Output the [x, y] coordinate of the center of the cell containing the given text.  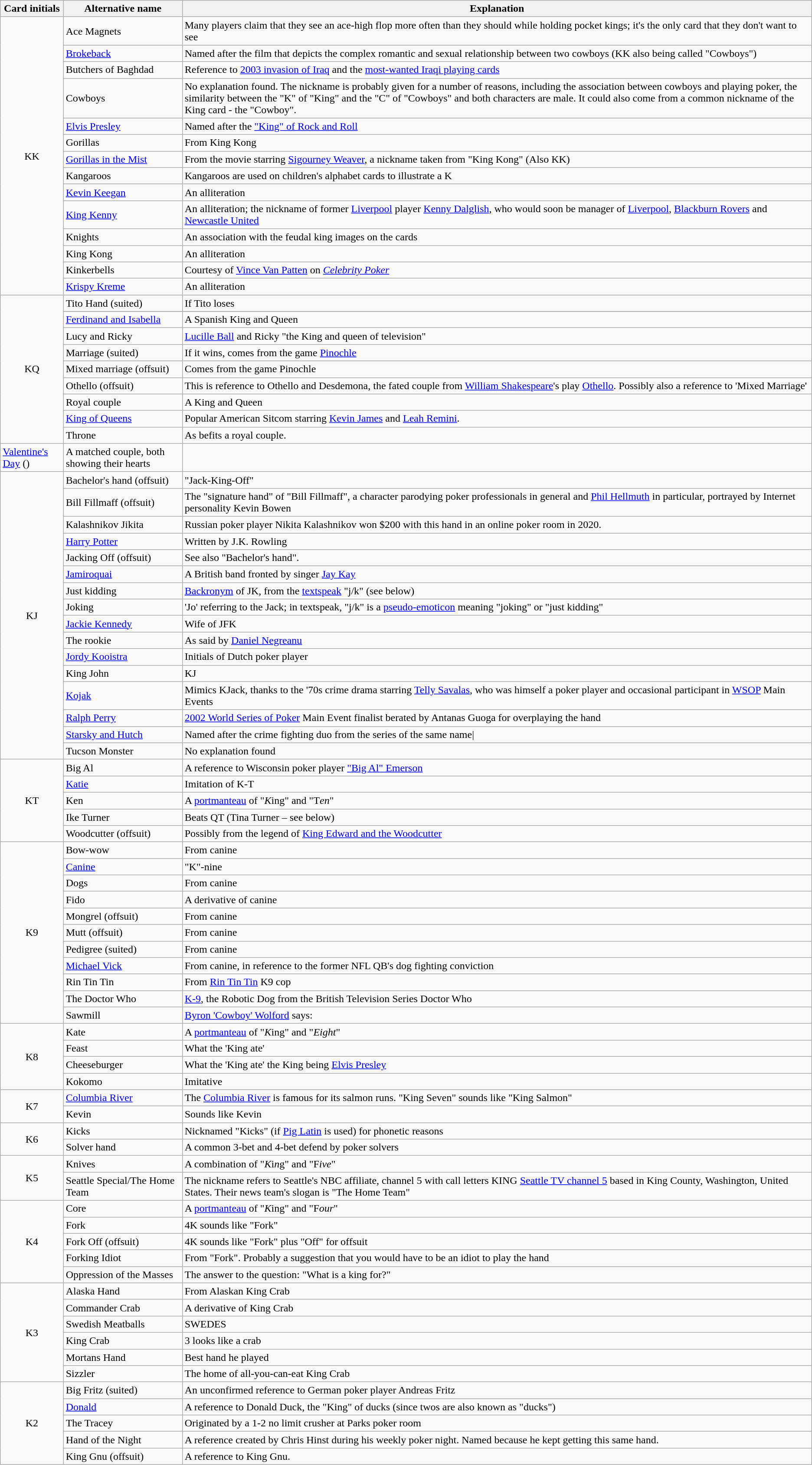
A reference created by Chris Hinst during his weekly poker night. Named because he kept getting this same hand. [497, 1440]
Fork [123, 1225]
Courtesy of Vince Van Patten on Celebrity Poker [497, 270]
Solver hand [123, 1147]
From King Kong [497, 143]
Feast [123, 1048]
The Doctor Who [123, 999]
King Gnu (offsuit) [123, 1456]
Sounds like Kevin [497, 1114]
Michael Vick [123, 966]
Comes from the game Pinochle [497, 369]
A combination of "King" and "Five" [497, 1164]
Ace Magnets [123, 31]
A reference to Donald Duck, the "King" of ducks (since twos are also known as "ducks") [497, 1407]
The answer to the question: "What is a king for?" [497, 1275]
If Tito loses [497, 303]
Woodcutter (offsuit) [123, 834]
Mutt (offsuit) [123, 933]
A reference to King Gnu. [497, 1456]
A reference to Wisconsin poker player "Big Al" Emerson [497, 767]
Dogs [123, 883]
Cheeseburger [123, 1065]
A matched couple, both showing their hearts [123, 457]
Columbia River [123, 1098]
Elvis Presley [123, 126]
SWEDES [497, 1324]
Commander Crab [123, 1308]
Alaska Hand [123, 1291]
A derivative of King Crab [497, 1308]
Ken [123, 800]
This is reference to Othello and Desdemona, the fated couple from William Shakespeare's play Othello. Possibly also a reference to 'Mixed Marriage' [497, 386]
A common 3-bet and 4-bet defend by poker solvers [497, 1147]
Kevin [123, 1114]
Jamiroquai [123, 574]
Hand of the Night [123, 1440]
Lucy and Ricky [123, 336]
Byron 'Cowboy' Wolford says: [497, 1015]
Krispy Kreme [123, 287]
Jackie Kennedy [123, 624]
Oppression of the Masses [123, 1275]
Joking [123, 607]
King of Queens [123, 419]
Mixed marriage (offsuit) [123, 369]
KK [32, 156]
From canine, in reference to the former NFL QB's dog fighting conviction [497, 966]
4K sounds like "Fork" [497, 1225]
Kevin Keegan [123, 192]
A King and Queen [497, 402]
Named after the crime fighting duo from the series of the same name| [497, 734]
Kangaroos are used on children's alphabet cards to illustrate a K [497, 176]
Mongrel (offsuit) [123, 916]
Reference to 2003 invasion of Iraq and the most-wanted Iraqi playing cards [497, 70]
Kokomo [123, 1082]
Ralph Perry [123, 718]
King Crab [123, 1340]
Wife of JFK [497, 624]
Tucson Monster [123, 751]
Forking Idiot [123, 1258]
Core [123, 1209]
Fork Off (offsuit) [123, 1242]
Donald [123, 1407]
Tito Hand (suited) [123, 303]
Starsky and Hutch [123, 734]
A Spanish King and Queen [497, 320]
Beats QT (Tina Turner – see below) [497, 817]
Kate [123, 1032]
Sizzler [123, 1374]
Big Al [123, 767]
As befits a royal couple. [497, 435]
A derivative of canine [497, 900]
2002 World Series of Poker Main Event finalist berated by Antanas Guoga for overplaying the hand [497, 718]
A British band fronted by singer Jay Kay [497, 574]
Knives [123, 1164]
A portmanteau of "King" and "Four" [497, 1209]
Kojak [123, 696]
Bill Fillmaff (offsuit) [123, 502]
If it wins, comes from the game Pinochle [497, 353]
The home of all-you-can-eat King Crab [497, 1374]
Written by J.K. Rowling [497, 541]
Possibly from the legend of King Edward and the Woodcutter [497, 834]
Ike Turner [123, 817]
Sawmill [123, 1015]
Originated by a 1-2 no limit crusher at Parks poker room [497, 1423]
KT [32, 800]
K9 [32, 933]
Best hand he played [497, 1357]
"Jack-King-Off" [497, 480]
4K sounds like "Fork" plus "Off" for offsuit [497, 1242]
Marriage (suited) [123, 353]
Named after the film that depicts the complex romantic and sexual relationship between two cowboys (KK also being called "Cowboys") [497, 53]
What the 'King ate' [497, 1048]
K6 [32, 1139]
King Kenny [123, 214]
Backronym of JK, from the textspeak "j/k" (see below) [497, 591]
K5 [32, 1178]
An association with the feudal king images on the cards [497, 237]
No explanation found [497, 751]
Rin Tin Tin [123, 982]
Russian poker player Nikita Kalashnikov won $200 with this hand in an online poker room in 2020. [497, 524]
Popular American Sitcom starring Kevin James and Leah Remini. [497, 419]
Mortans Hand [123, 1357]
Pedigree (suited) [123, 949]
Bow-wow [123, 850]
A portmanteau of "King" and "Ten" [497, 800]
The Tracey [123, 1423]
The Columbia River is famous for its salmon runs. "King Seven" sounds like "King Salmon" [497, 1098]
Royal couple [123, 402]
Katie [123, 784]
Mimics KJack, thanks to the '70s crime drama starring Telly Savalas, who was himself a poker player and occasional participant in WSOP Main Events [497, 696]
From Alaskan King Crab [497, 1291]
From Rin Tin Tin K9 cop [497, 982]
What the 'King ate' the King being Elvis Presley [497, 1065]
King Kong [123, 254]
Jordy Kooistra [123, 657]
Nicknamed "Kicks" (if Pig Latin is used) for phonetic reasons [497, 1131]
See also "Bachelor's hand". [497, 558]
Kicks [123, 1131]
Valentine's Day () [32, 457]
Jacking Off (offsuit) [123, 558]
Imitative [497, 1082]
Kinkerbells [123, 270]
Ferdinand and Isabella [123, 320]
Gorillas [123, 143]
Swedish Meatballs [123, 1324]
An unconfirmed reference to German poker player Andreas Fritz [497, 1390]
From the movie starring Sigourney Weaver, a nickname taken from "King Kong" (Also KK) [497, 159]
Fido [123, 900]
Gorillas in the Mist [123, 159]
Lucille Ball and Ricky "the King and queen of television" [497, 336]
K2 [32, 1423]
Cowboys [123, 98]
Named after the "King" of Rock and Roll [497, 126]
A portmanteau of "King" and "Eight" [497, 1032]
Alternative name [123, 9]
Kangaroos [123, 176]
Brokeback [123, 53]
K7 [32, 1106]
Knights [123, 237]
Bachelor's hand (offsuit) [123, 480]
K3 [32, 1332]
Big Fritz (suited) [123, 1390]
K-9, the Robotic Dog from the British Television Series Doctor Who [497, 999]
The rookie [123, 640]
K4 [32, 1242]
K8 [32, 1056]
Harry Potter [123, 541]
Seattle Special/The Home Team [123, 1186]
Butchers of Baghdad [123, 70]
KQ [32, 370]
Canine [123, 867]
Just kidding [123, 591]
Card initials [32, 9]
King John [123, 673]
As said by Daniel Negreanu [497, 640]
'Jo' referring to the Jack; in textspeak, "j/k" is a pseudo-emoticon meaning "joking" or "just kidding" [497, 607]
3 looks like a crab [497, 1340]
Explanation [497, 9]
From "Fork". Probably a suggestion that you would have to be an idiot to play the hand [497, 1258]
Imitation of K-T [497, 784]
Initials of Dutch poker player [497, 657]
Othello (offsuit) [123, 386]
Kalashnikov Jikita [123, 524]
Throne [123, 435]
"K"-nine [497, 867]
